Determine the (x, y) coordinate at the center of the cell enclosing the given text.  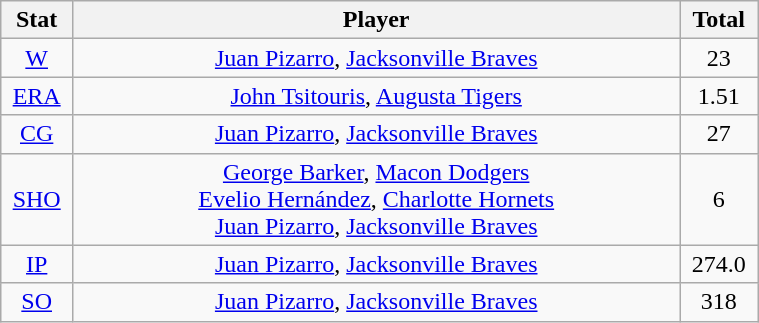
CG (37, 134)
SHO (37, 199)
ERA (37, 96)
John Tsitouris, Augusta Tigers (376, 96)
W (37, 58)
Total (719, 20)
274.0 (719, 264)
IP (37, 264)
6 (719, 199)
318 (719, 302)
27 (719, 134)
1.51 (719, 96)
George Barker, Macon Dodgers Evelio Hernández, Charlotte Hornets Juan Pizarro, Jacksonville Braves (376, 199)
Player (376, 20)
SO (37, 302)
Stat (37, 20)
23 (719, 58)
